Find where the given text appears and provide that cell's center as [x, y] coordinate. 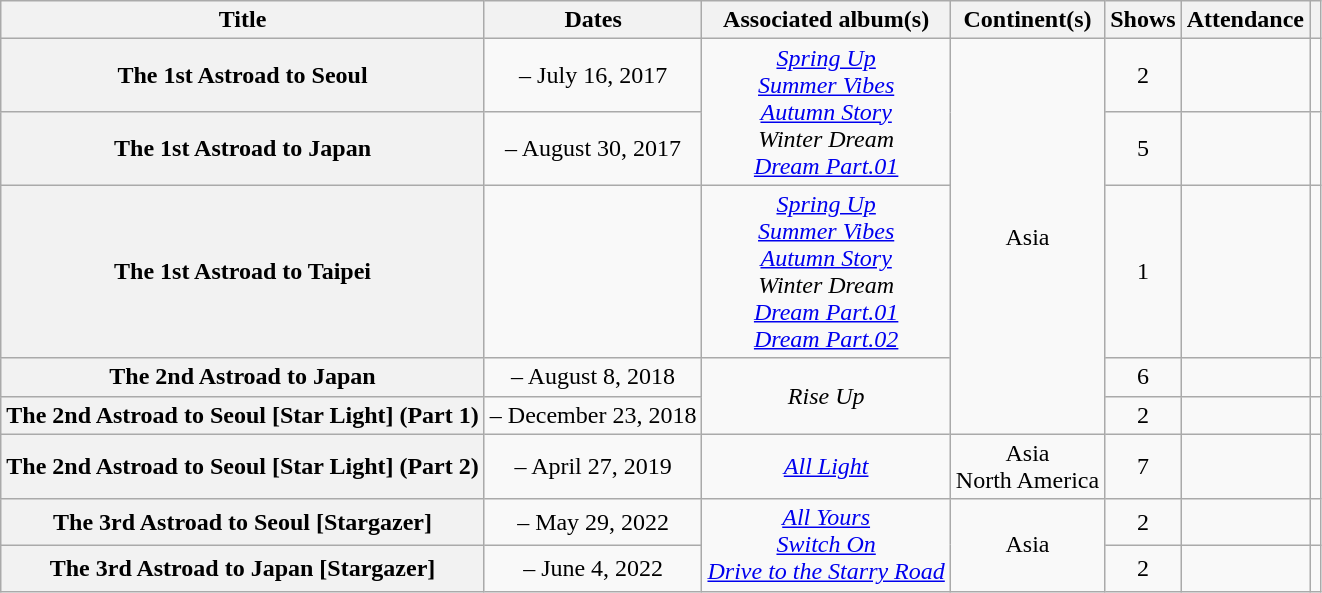
5 [1143, 148]
The 1st Astroad to Taipei [243, 272]
Spring UpSummer VibesAutumn StoryWinter DreamDream Part.01 [826, 112]
The 3rd Astroad to Seoul [Stargazer] [243, 522]
Rise Up [826, 396]
Attendance [1245, 20]
6 [1143, 377]
The 1st Astroad to Japan [243, 148]
Dates [593, 20]
– August 30, 2017 [593, 148]
All Light [826, 466]
The 2nd Astroad to Seoul [Star Light] (Part 2) [243, 466]
– July 16, 2017 [593, 76]
The 3rd Astroad to Japan [Stargazer] [243, 568]
The 1st Astroad to Seoul [243, 76]
– August 8, 2018 [593, 377]
– April 27, 2019 [593, 466]
– June 4, 2022 [593, 568]
Associated album(s) [826, 20]
Title [243, 20]
Spring UpSummer VibesAutumn StoryWinter DreamDream Part.01Dream Part.02 [826, 272]
– December 23, 2018 [593, 415]
Continent(s) [1027, 20]
Shows [1143, 20]
1 [1143, 272]
All YoursSwitch OnDrive to the Starry Road [826, 545]
– May 29, 2022 [593, 522]
The 2nd Astroad to Seoul [Star Light] (Part 1) [243, 415]
The 2nd Astroad to Japan [243, 377]
AsiaNorth America [1027, 466]
7 [1143, 466]
